Output the (X, Y) coordinate of the center of the cell containing the given text.  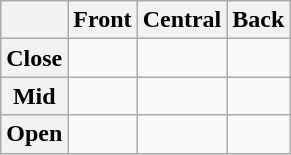
Mid (34, 96)
Open (34, 134)
Front (102, 20)
Close (34, 58)
Central (182, 20)
Back (258, 20)
